Locate the cell with the specified text and output its (x, y) center coordinate. 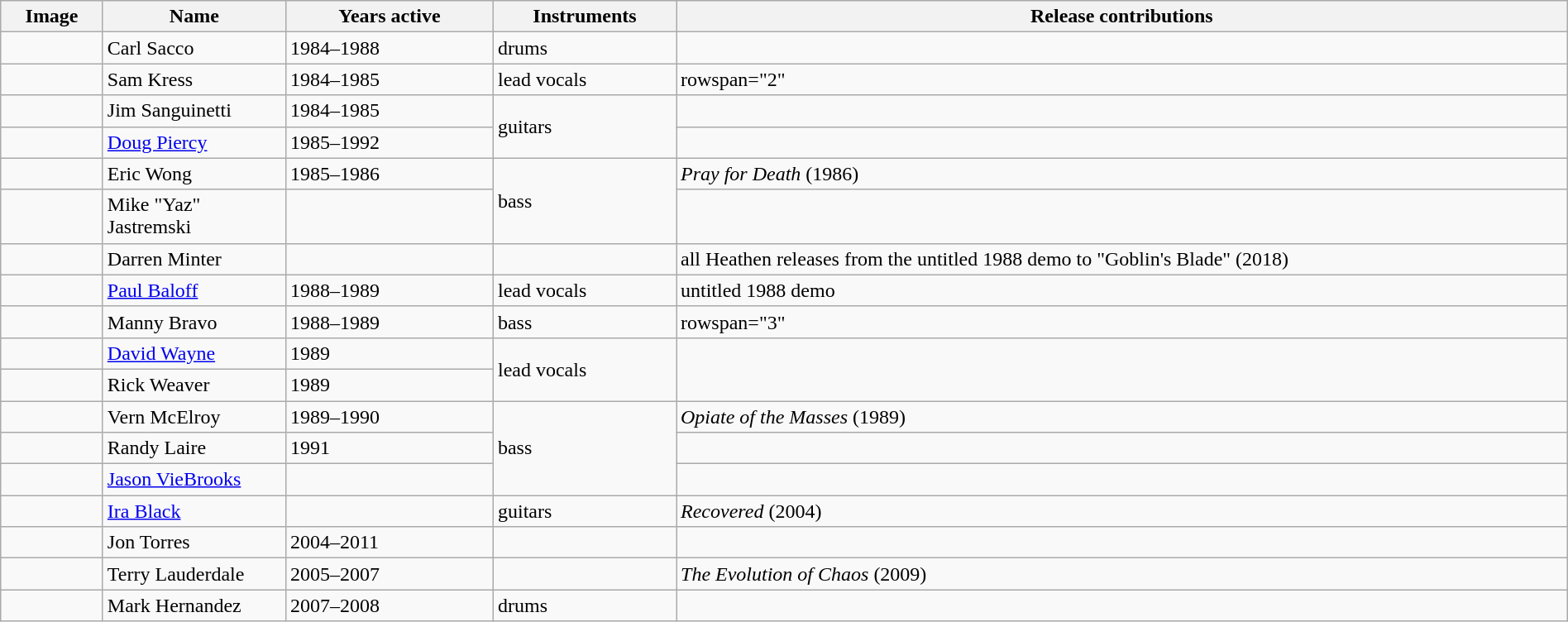
Jon Torres (194, 543)
Terry Lauderdale (194, 574)
Jim Sanguinetti (194, 111)
Darren Minter (194, 259)
1985–1992 (389, 142)
The Evolution of Chaos (2009) (1122, 574)
1984–1988 (389, 48)
Release contributions (1122, 17)
Image (52, 17)
Recovered (2004) (1122, 511)
David Wayne (194, 353)
2004–2011 (389, 543)
1991 (389, 448)
Name (194, 17)
Mark Hernandez (194, 605)
Doug Piercy (194, 142)
Manny Bravo (194, 322)
Years active (389, 17)
Jason VieBrooks (194, 480)
Sam Kress (194, 79)
Carl Sacco (194, 48)
Mike "Yaz" Jastremski (194, 217)
Vern McElroy (194, 416)
Pray for Death (1986) (1122, 174)
all Heathen releases from the untitled 1988 demo to "Goblin's Blade" (2018) (1122, 259)
untitled 1988 demo (1122, 290)
Paul Baloff (194, 290)
rowspan="3" (1122, 322)
2005–2007 (389, 574)
Randy Laire (194, 448)
Instruments (584, 17)
1989–1990 (389, 416)
Eric Wong (194, 174)
1985–1986 (389, 174)
Opiate of the Masses (1989) (1122, 416)
Rick Weaver (194, 385)
2007–2008 (389, 605)
Ira Black (194, 511)
rowspan="2" (1122, 79)
